Output the (x, y) coordinate of the center of the cell containing the given text.  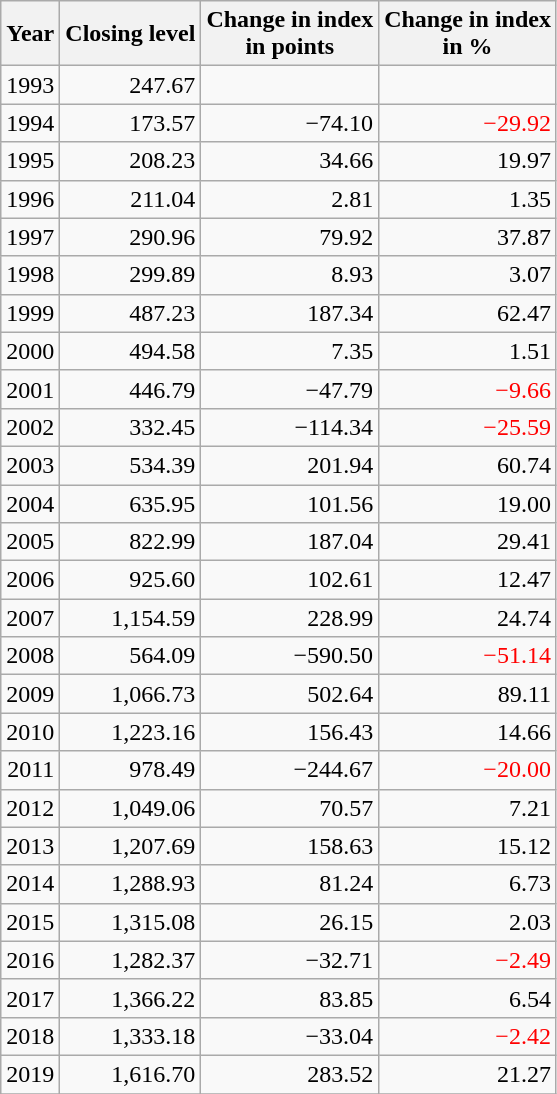
1,366.22 (130, 998)
62.47 (468, 313)
2.81 (290, 199)
2006 (30, 580)
2014 (30, 884)
89.11 (468, 694)
502.64 (290, 694)
1993 (30, 85)
564.09 (130, 656)
24.74 (468, 618)
201.94 (290, 465)
2016 (30, 960)
12.47 (468, 580)
299.89 (130, 275)
247.67 (130, 85)
635.95 (130, 503)
1995 (30, 161)
332.45 (130, 427)
158.63 (290, 846)
494.58 (130, 351)
−590.50 (290, 656)
2007 (30, 618)
26.15 (290, 922)
1.35 (468, 199)
7.35 (290, 351)
83.85 (290, 998)
487.23 (130, 313)
822.99 (130, 542)
208.23 (130, 161)
2013 (30, 846)
8.93 (290, 275)
1,616.70 (130, 1074)
1999 (30, 313)
19.97 (468, 161)
−2.42 (468, 1036)
228.99 (290, 618)
6.73 (468, 884)
156.43 (290, 732)
−29.92 (468, 123)
2010 (30, 732)
187.34 (290, 313)
1,207.69 (130, 846)
1996 (30, 199)
3.07 (468, 275)
Change in indexin points (290, 34)
19.00 (468, 503)
Year (30, 34)
2012 (30, 808)
37.87 (468, 237)
1998 (30, 275)
29.41 (468, 542)
101.56 (290, 503)
173.57 (130, 123)
2009 (30, 694)
2005 (30, 542)
34.66 (290, 161)
−25.59 (468, 427)
2011 (30, 770)
14.66 (468, 732)
6.54 (468, 998)
925.60 (130, 580)
446.79 (130, 389)
1997 (30, 237)
283.52 (290, 1074)
−51.14 (468, 656)
−32.71 (290, 960)
102.61 (290, 580)
2.03 (468, 922)
15.12 (468, 846)
978.49 (130, 770)
−2.49 (468, 960)
2004 (30, 503)
−114.34 (290, 427)
2000 (30, 351)
1,282.37 (130, 960)
211.04 (130, 199)
2002 (30, 427)
70.57 (290, 808)
1,315.08 (130, 922)
1,066.73 (130, 694)
1,333.18 (130, 1036)
−74.10 (290, 123)
Change in indexin % (468, 34)
−244.67 (290, 770)
2019 (30, 1074)
1,223.16 (130, 732)
81.24 (290, 884)
2008 (30, 656)
2017 (30, 998)
2018 (30, 1036)
1,288.93 (130, 884)
60.74 (468, 465)
290.96 (130, 237)
187.04 (290, 542)
1.51 (468, 351)
2003 (30, 465)
−47.79 (290, 389)
2001 (30, 389)
534.39 (130, 465)
Closing level (130, 34)
1,049.06 (130, 808)
1,154.59 (130, 618)
−9.66 (468, 389)
−33.04 (290, 1036)
21.27 (468, 1074)
2015 (30, 922)
−20.00 (468, 770)
7.21 (468, 808)
79.92 (290, 237)
1994 (30, 123)
